Search for the cell housing the specified text and yield its [X, Y] center coordinate. 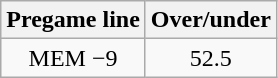
MEM −9 [74, 58]
52.5 [210, 58]
Over/under [210, 20]
Pregame line [74, 20]
